Scan for the cell matching the given text and deliver its [X, Y] coordinate at center. 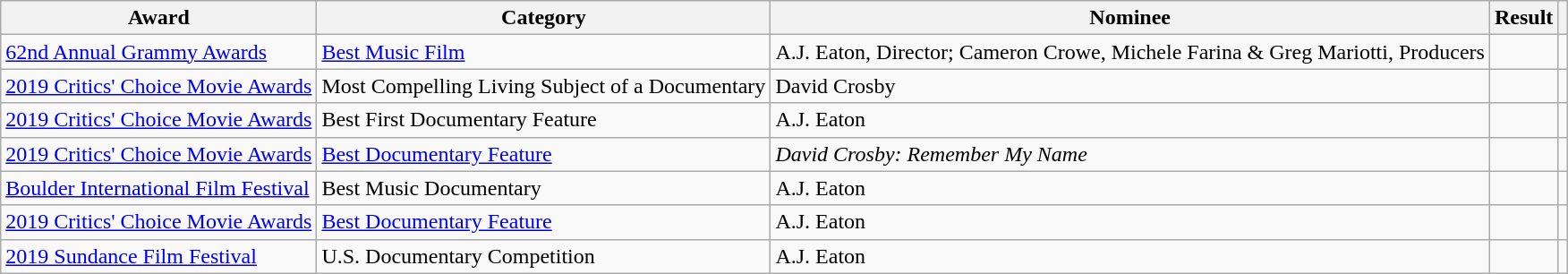
Result [1523, 18]
A.J. Eaton, Director; Cameron Crowe, Michele Farina & Greg Mariotti, Producers [1130, 52]
Most Compelling Living Subject of a Documentary [544, 86]
Best First Documentary Feature [544, 120]
Boulder International Film Festival [159, 188]
U.S. Documentary Competition [544, 256]
Award [159, 18]
David Crosby [1130, 86]
David Crosby: Remember My Name [1130, 154]
Best Music Documentary [544, 188]
Best Music Film [544, 52]
Nominee [1130, 18]
Category [544, 18]
2019 Sundance Film Festival [159, 256]
62nd Annual Grammy Awards [159, 52]
